For the text-containing cell, return its midpoint in [x, y] coordinate format. 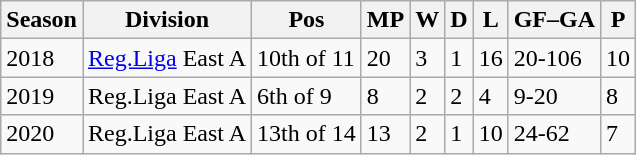
Pos [307, 20]
2020 [42, 134]
2019 [42, 96]
4 [490, 96]
20 [385, 58]
MP [385, 20]
2018 [42, 58]
Season [42, 20]
6th of 9 [307, 96]
16 [490, 58]
P [618, 20]
Division [166, 20]
24-62 [554, 134]
13th of 14 [307, 134]
10th of 11 [307, 58]
3 [428, 58]
GF–GA [554, 20]
13 [385, 134]
W [428, 20]
L [490, 20]
D [459, 20]
7 [618, 134]
9-20 [554, 96]
20-106 [554, 58]
